Identify which cell holds the provided text, then report its [x, y] central coordinate. 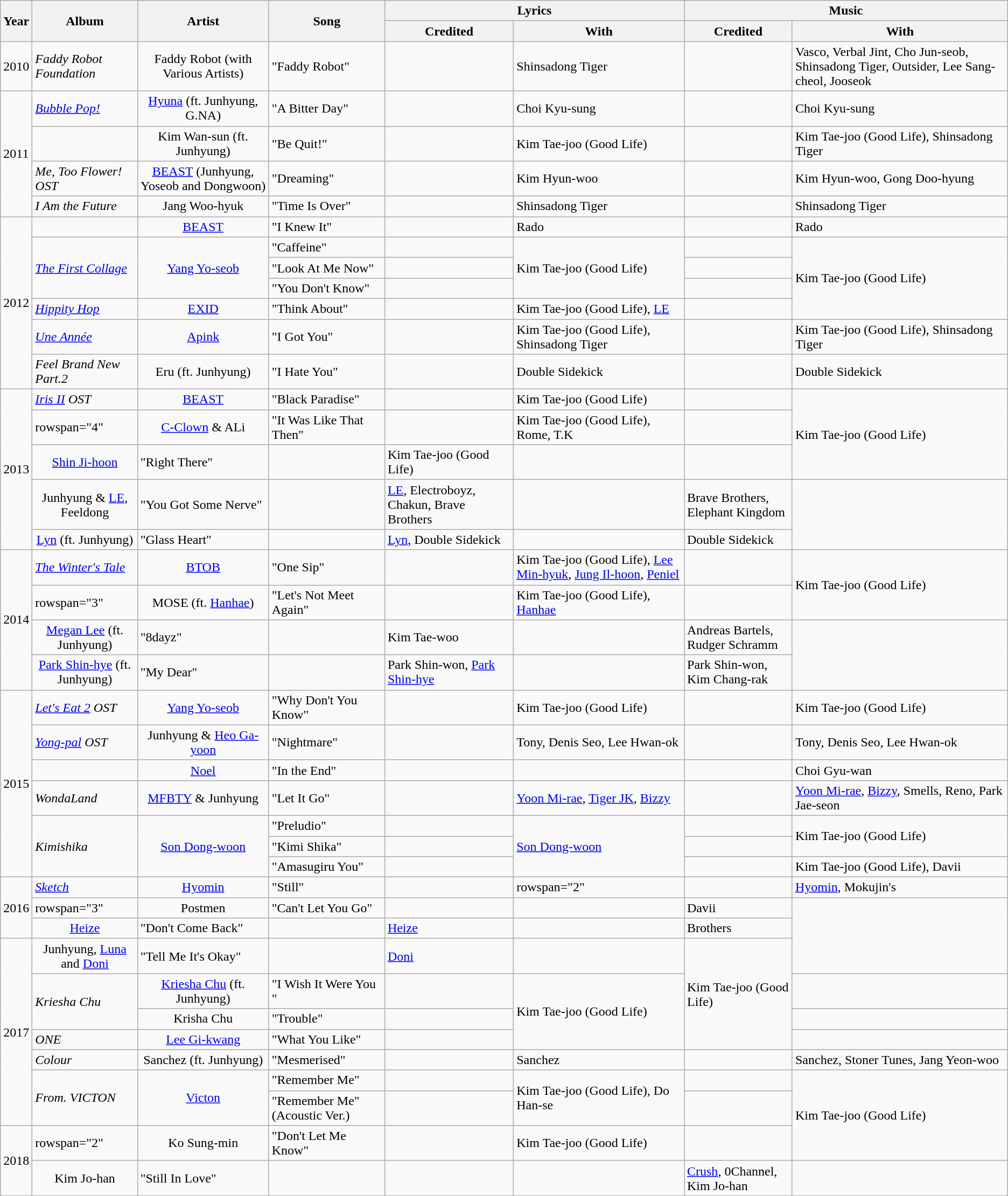
2012 [16, 303]
ONE [85, 1039]
LE, Electroboyz, Chakun, Brave Brothers [449, 505]
Shin Ji-hoon [85, 462]
Andreas Bartels, Rudger Schramm [738, 638]
BEAST (Junhyung, Yoseob and Dongwoon) [203, 179]
Une Année [85, 336]
Crush, 0Channel, Kim Jo-han [738, 1178]
"Dreaming" [326, 179]
Doni [449, 956]
Kim Tae-joo (Good Life), Do Han-se [599, 1097]
"Amasugiru You" [326, 867]
Bubble Pop! [85, 109]
"Don't Let Me Know" [326, 1143]
WondaLand [85, 798]
Lee Gi-kwang [203, 1039]
"Faddy Robot" [326, 66]
"You Got Some Nerve" [203, 505]
2015 [16, 783]
"Look At Me Now" [326, 268]
Let's Eat 2 OST [85, 708]
Yoon Mi-rae, Bizzy, Smells, Reno, Park Jae-seon [900, 798]
"Be Quit!" [326, 143]
"Right There" [203, 462]
Colour [85, 1060]
Hyuna (ft. Junhyung, G.NA) [203, 109]
"Still In Love" [203, 1178]
MFBTY & Junhyung [203, 798]
"Time Is Over" [326, 206]
Year [16, 21]
Apink [203, 336]
Kim Tae-joo (Good Life), Lee Min-hyuk, Jung Il-hoon, Peniel [599, 568]
"I Knew It" [326, 227]
"Black Paradise" [326, 400]
"Remember Me" (Acoustic Ver.) [326, 1108]
Sanchez, Stoner Tunes, Jang Yeon-woo [900, 1060]
Park Shin-won, Kim Chang-rak [738, 672]
Kim Wan-sun (ft. Junhyung) [203, 143]
2016 [16, 908]
"Kimi Shika" [326, 846]
I Am the Future [85, 206]
MOSE (ft. Hanhae) [203, 602]
Sketch [85, 887]
Faddy Robot Foundation [85, 66]
C-Clown & ALi [203, 428]
"I Hate You" [326, 372]
Postmen [203, 908]
2010 [16, 66]
Kim Hyun-woo [599, 179]
2017 [16, 1032]
Hyomin, Mokujin's [900, 887]
rowspan="4" [85, 428]
Lyn (ft. Junhyung) [85, 540]
"Glass Heart" [203, 540]
"Tell Me It's Okay" [203, 956]
"Don't Come Back" [203, 928]
Kim Tae-joo (Good Life), Rome, T.K [599, 428]
"It Was Like That Then" [326, 428]
Me, Too Flower! OST [85, 179]
Brothers [738, 928]
"A Bitter Day" [326, 109]
Yoon Mi-rae, Tiger JK, Bizzy [599, 798]
Lyn, Double Sidekick [449, 540]
"Let It Go" [326, 798]
"Preludio" [326, 826]
Eru (ft. Junhyung) [203, 372]
Yong-pal OST [85, 742]
Park Shin-hye (ft. Junhyung) [85, 672]
"Remember Me" [326, 1080]
Kriesha Chu [85, 1002]
Lyrics [534, 11]
Hippity Hop [85, 309]
Junhyung & Heo Ga-yoon [203, 742]
Vasco, Verbal Jint, Cho Jun-seob, Shinsadong Tiger, Outsider, Lee Sang-cheol, Jooseok [900, 66]
Hyomin [203, 887]
Davii [738, 908]
"8dayz" [203, 638]
Noel [203, 770]
Album [85, 21]
"You Don't Know" [326, 288]
"In the End" [326, 770]
"My Dear" [203, 672]
Jang Woo-hyuk [203, 206]
"Can't Let You Go" [326, 908]
Song [326, 21]
BTOB [203, 568]
Kim Tae-joo (Good Life), LE [599, 309]
"Still" [326, 887]
Faddy Robot (with Various Artists) [203, 66]
2018 [16, 1160]
"Mesmerised" [326, 1060]
Junhyung, Luna and Doni [85, 956]
From. VICTON [85, 1097]
Junhyung & LE, Feeldong [85, 505]
Iris II OST [85, 400]
"Think About" [326, 309]
Krisha Chu [203, 1019]
2011 [16, 154]
Kim Tae-woo [449, 638]
Music [845, 11]
Kimishika [85, 846]
Kim Jo-han [85, 1178]
"Caffeine" [326, 247]
"Nightmare" [326, 742]
Victon [203, 1097]
The Winter's Tale [85, 568]
EXID [203, 309]
Sanchez [599, 1060]
"I Wish It Were You " [326, 991]
"Trouble" [326, 1019]
Kim Hyun-woo, Gong Doo-hyung [900, 179]
"What You Like" [326, 1039]
Ko Sung-min [203, 1143]
Artist [203, 21]
2013 [16, 470]
2014 [16, 620]
Megan Lee (ft. Junhyung) [85, 638]
Park Shin-won, Park Shin-hye [449, 672]
The First Collage [85, 268]
Kim Tae-joo (Good Life), Hanhae [599, 602]
Sanchez (ft. Junhyung) [203, 1060]
Brave Brothers, Elephant Kingdom [738, 505]
"I Got You" [326, 336]
"Let's Not Meet Again" [326, 602]
"Why Don't You Know" [326, 708]
Kim Tae-joo (Good Life), Davii [900, 867]
Kriesha Chu (ft. Junhyung) [203, 991]
Feel Brand New Part.2 [85, 372]
"One Sip" [326, 568]
Choi Gyu-wan [900, 770]
